Return the [x, y] coordinate for the center point of the cell that contains the specified text.  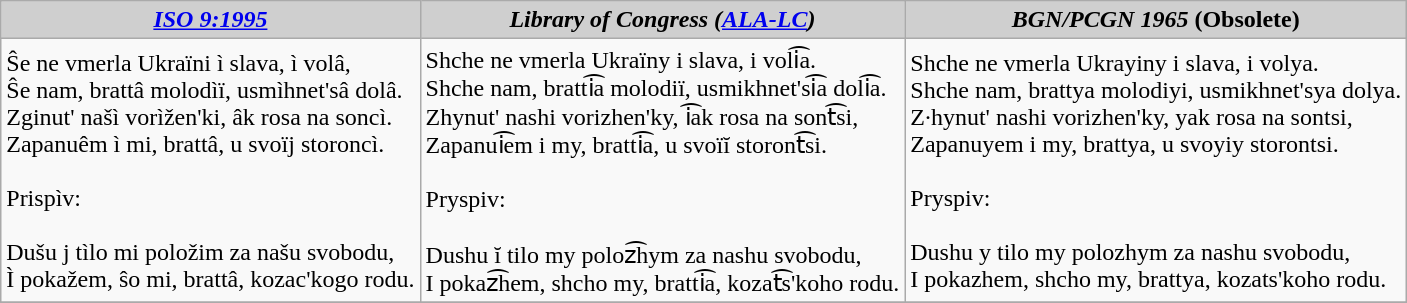
BGN/PCGN 1965 (Obsolete) [1156, 20]
ISO 9:1995 [210, 20]
Library of Congress (ALA-LC) [662, 20]
